Search for the cell housing the specified text and yield its [X, Y] center coordinate. 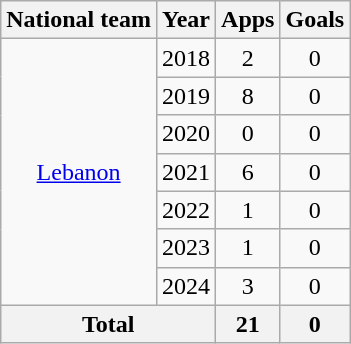
8 [248, 96]
2022 [186, 210]
2018 [186, 58]
2020 [186, 134]
2 [248, 58]
3 [248, 286]
Goals [315, 20]
2019 [186, 96]
Year [186, 20]
National team [79, 20]
Lebanon [79, 172]
6 [248, 172]
Apps [248, 20]
2021 [186, 172]
21 [248, 324]
2023 [186, 248]
Total [108, 324]
2024 [186, 286]
